Search for the cell housing the specified text and yield its [X, Y] center coordinate. 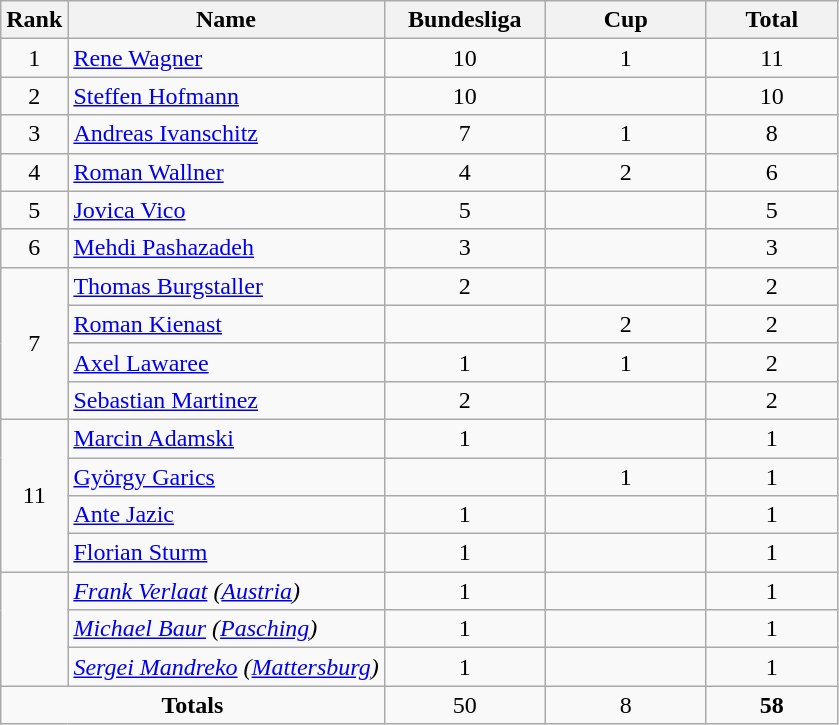
58 [772, 705]
Cup [626, 20]
Rank [34, 20]
Jovica Vico [226, 210]
Andreas Ivanschitz [226, 134]
György Garics [226, 477]
Florian Sturm [226, 553]
Sergei Mandreko (Mattersburg) [226, 667]
Frank Verlaat (Austria) [226, 591]
Michael Baur (Pasching) [226, 629]
Axel Lawaree [226, 362]
Roman Kienast [226, 324]
Ante Jazic [226, 515]
Rene Wagner [226, 58]
Steffen Hofmann [226, 96]
Sebastian Martinez [226, 400]
50 [464, 705]
Thomas Burgstaller [226, 286]
Mehdi Pashazadeh [226, 248]
Total [772, 20]
Totals [192, 705]
Roman Wallner [226, 172]
Name [226, 20]
Bundesliga [464, 20]
Marcin Adamski [226, 438]
